Provide the (X, Y) coordinate of the cell's center where the given text is located.  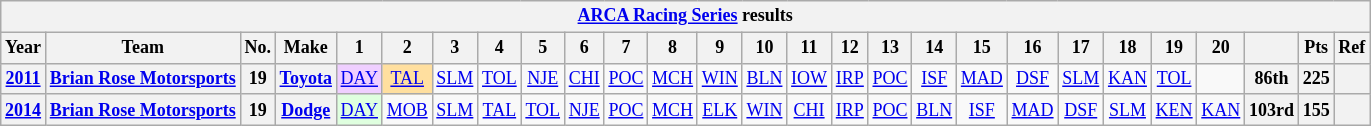
ELK (720, 110)
9 (720, 48)
KEN (1174, 110)
MOB (407, 110)
86th (1272, 78)
6 (584, 48)
16 (1032, 48)
Toyota (306, 78)
7 (626, 48)
18 (1128, 48)
155 (1316, 110)
11 (810, 48)
8 (673, 48)
10 (764, 48)
5 (542, 48)
15 (982, 48)
Make (306, 48)
4 (500, 48)
14 (934, 48)
ARCA Racing Series results (686, 16)
2014 (24, 110)
12 (850, 48)
IOW (810, 78)
Team (142, 48)
20 (1221, 48)
Ref (1352, 48)
2 (407, 48)
1 (359, 48)
3 (455, 48)
No. (258, 48)
103rd (1272, 110)
Dodge (306, 110)
Year (24, 48)
Pts (1316, 48)
13 (890, 48)
225 (1316, 78)
17 (1081, 48)
2011 (24, 78)
